Provide the [x, y] coordinate of the cell's center where the given text is located.  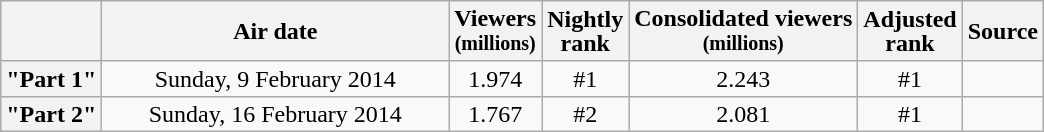
Air date [276, 32]
Source [1002, 32]
Sunday, 9 February 2014 [276, 78]
"Part 2" [52, 114]
2.081 [744, 114]
1.767 [496, 114]
2.243 [744, 78]
Sunday, 16 February 2014 [276, 114]
Consolidated viewers(millions) [744, 32]
Viewers(millions) [496, 32]
1.974 [496, 78]
#2 [586, 114]
Nightlyrank [586, 32]
Adjustedrank [910, 32]
"Part 1" [52, 78]
